Extract the [X, Y] coordinate from the center of the cell holding the provided text.  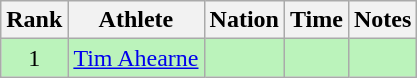
Nation [244, 20]
Time [316, 20]
1 [34, 58]
Athlete [136, 20]
Rank [34, 20]
Notes [382, 20]
Tim Ahearne [136, 58]
